Extract the [x, y] coordinate from the center of the cell holding the provided text.  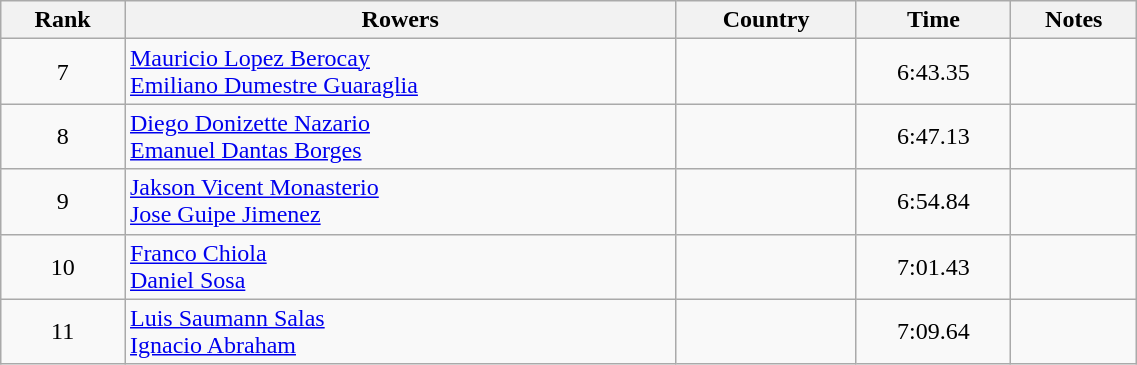
7 [63, 72]
7:01.43 [933, 266]
6:47.13 [933, 136]
6:43.35 [933, 72]
10 [63, 266]
8 [63, 136]
6:54.84 [933, 202]
9 [63, 202]
11 [63, 332]
Time [933, 20]
Notes [1074, 20]
Mauricio Lopez BerocayEmiliano Dumestre Guaraglia [400, 72]
Luis Saumann SalasIgnacio Abraham [400, 332]
Franco ChiolaDaniel Sosa [400, 266]
Diego Donizette NazarioEmanuel Dantas Borges [400, 136]
Rank [63, 20]
Jakson Vicent MonasterioJose Guipe Jimenez [400, 202]
7:09.64 [933, 332]
Rowers [400, 20]
Country [766, 20]
